Determine the [x, y] coordinate at the center of the cell enclosing the given text.  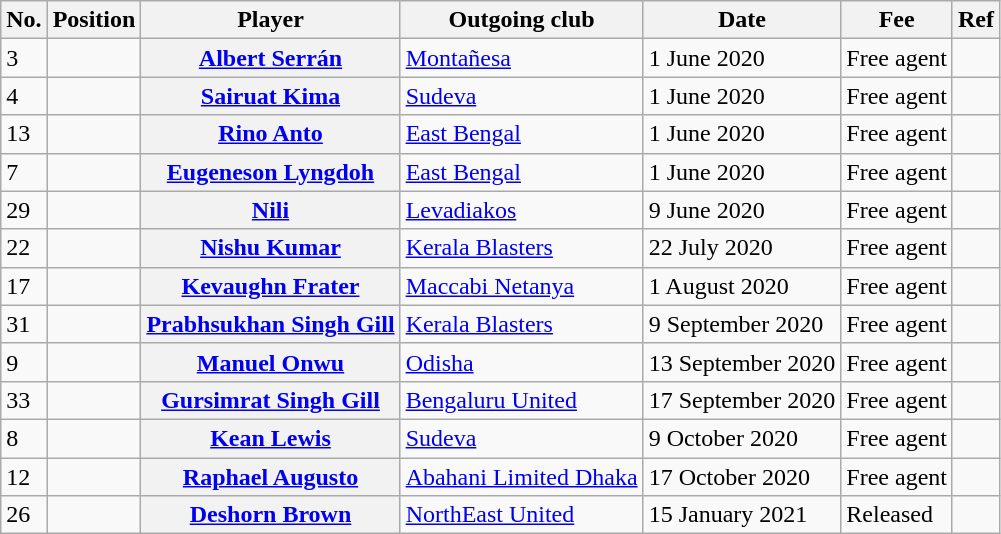
Kean Lewis [270, 438]
15 January 2021 [742, 515]
Player [270, 20]
Maccabi Netanya [522, 286]
17 [24, 286]
1 August 2020 [742, 286]
9 [24, 362]
4 [24, 96]
Kevaughn Frater [270, 286]
Rino Anto [270, 134]
13 [24, 134]
Raphael Augusto [270, 477]
31 [24, 324]
No. [24, 20]
17 September 2020 [742, 400]
29 [24, 210]
Odisha [522, 362]
Manuel Onwu [270, 362]
9 June 2020 [742, 210]
Nishu Kumar [270, 248]
Levadiakos [522, 210]
Position [94, 20]
33 [24, 400]
Outgoing club [522, 20]
Prabhsukhan Singh Gill [270, 324]
Ref [976, 20]
22 July 2020 [742, 248]
12 [24, 477]
Bengaluru United [522, 400]
Nili [270, 210]
Fee [897, 20]
NorthEast United [522, 515]
Abahani Limited Dhaka [522, 477]
Sairuat Kima [270, 96]
Deshorn Brown [270, 515]
26 [24, 515]
3 [24, 58]
7 [24, 172]
Eugeneson Lyngdoh [270, 172]
Albert Serrán [270, 58]
Date [742, 20]
Gursimrat Singh Gill [270, 400]
9 October 2020 [742, 438]
8 [24, 438]
Released [897, 515]
17 October 2020 [742, 477]
9 September 2020 [742, 324]
22 [24, 248]
Montañesa [522, 58]
13 September 2020 [742, 362]
